For the text-containing cell, return its midpoint in [x, y] coordinate format. 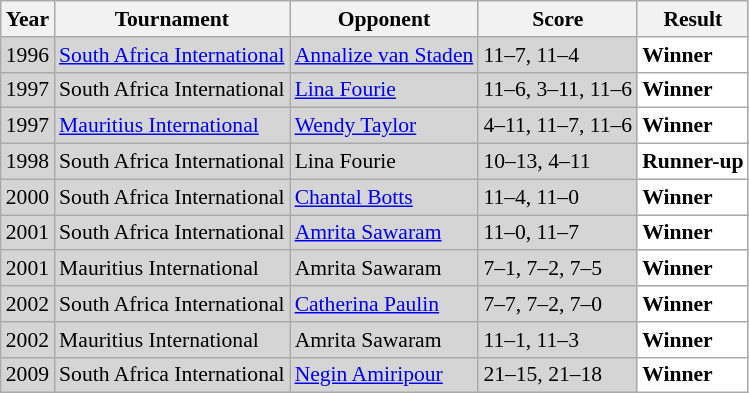
21–15, 21–18 [558, 375]
10–13, 4–11 [558, 162]
Opponent [384, 19]
11–6, 3–11, 11–6 [558, 90]
Tournament [172, 19]
Wendy Taylor [384, 126]
11–4, 11–0 [558, 197]
Negin Amiripour [384, 375]
Runner-up [692, 162]
Year [28, 19]
11–1, 11–3 [558, 340]
Catherina Paulin [384, 304]
1996 [28, 55]
Chantal Botts [384, 197]
Result [692, 19]
7–1, 7–2, 7–5 [558, 269]
11–0, 11–7 [558, 233]
2009 [28, 375]
Score [558, 19]
7–7, 7–2, 7–0 [558, 304]
4–11, 11–7, 11–6 [558, 126]
11–7, 11–4 [558, 55]
1998 [28, 162]
2000 [28, 197]
Annalize van Staden [384, 55]
